Scan for the cell matching the given text and deliver its [x, y] coordinate at center. 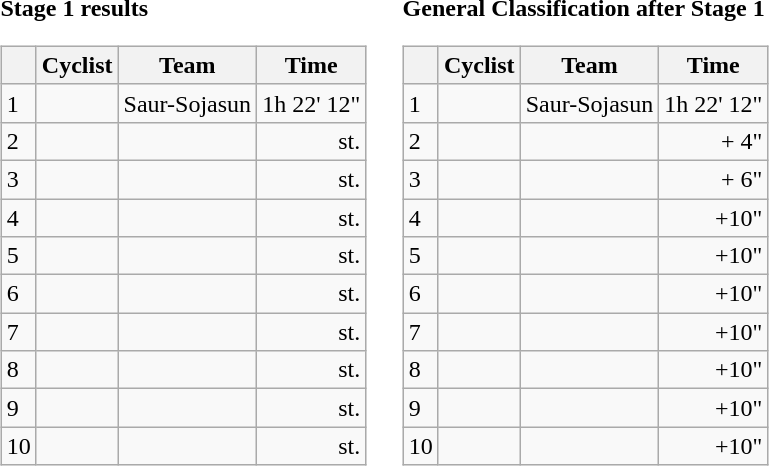
+ 6" [714, 179]
+ 4" [714, 141]
